Search for the cell housing the specified text and yield its [x, y] center coordinate. 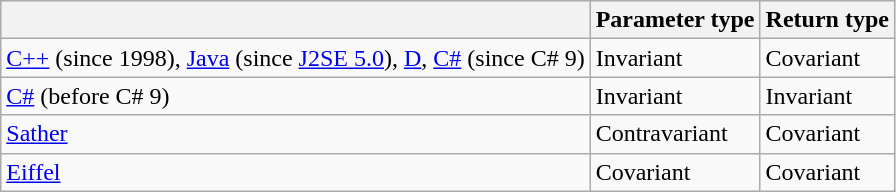
Contravariant [675, 134]
Return type [827, 20]
C# (before C# 9) [296, 96]
Sather [296, 134]
Eiffel [296, 172]
Parameter type [675, 20]
C++ (since 1998), Java (since J2SE 5.0), D, C# (since C# 9) [296, 58]
